Return the (x, y) coordinate for the center point of the cell that contains the specified text.  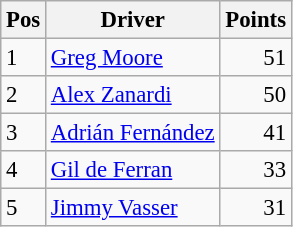
Adrián Fernández (133, 133)
Jimmy Vasser (133, 208)
Points (256, 20)
51 (256, 58)
50 (256, 95)
5 (24, 208)
31 (256, 208)
Alex Zanardi (133, 95)
2 (24, 95)
Driver (133, 20)
Pos (24, 20)
Greg Moore (133, 58)
33 (256, 170)
Gil de Ferran (133, 170)
41 (256, 133)
1 (24, 58)
3 (24, 133)
4 (24, 170)
